Output the (x, y) coordinate of the center of the cell containing the given text.  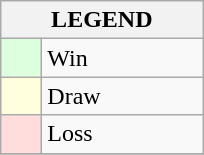
Win (122, 58)
LEGEND (102, 20)
Draw (122, 96)
Loss (122, 134)
